For the text-containing cell, return its midpoint in [X, Y] coordinate format. 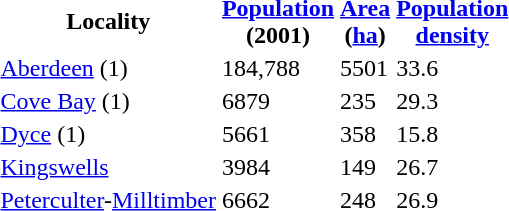
5501 [364, 68]
184,788 [278, 68]
6879 [278, 101]
235 [364, 101]
358 [364, 134]
149 [364, 167]
5661 [278, 134]
3984 [278, 167]
